Pinpoint the cell where the given text exists, returning its [x, y] midpoint coordinate. 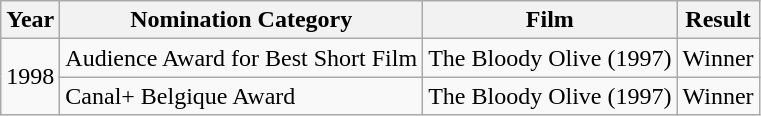
Canal+ Belgique Award [242, 96]
Year [30, 20]
Nomination Category [242, 20]
Film [550, 20]
Audience Award for Best Short Film [242, 58]
1998 [30, 77]
Result [718, 20]
